Extract the (x, y) coordinate from the center of the cell holding the provided text.  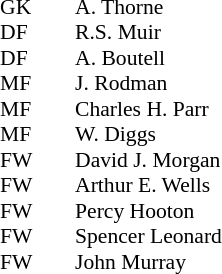
Arthur E. Wells (148, 185)
David J. Morgan (148, 160)
W. Diggs (148, 135)
Percy Hooton (148, 211)
A. Boutell (148, 58)
J. Rodman (148, 83)
Charles H. Parr (148, 109)
Spencer Leonard (148, 237)
R.S. Muir (148, 33)
